Capture the cell that displays the provided text and extract its [x, y] central coordinate. 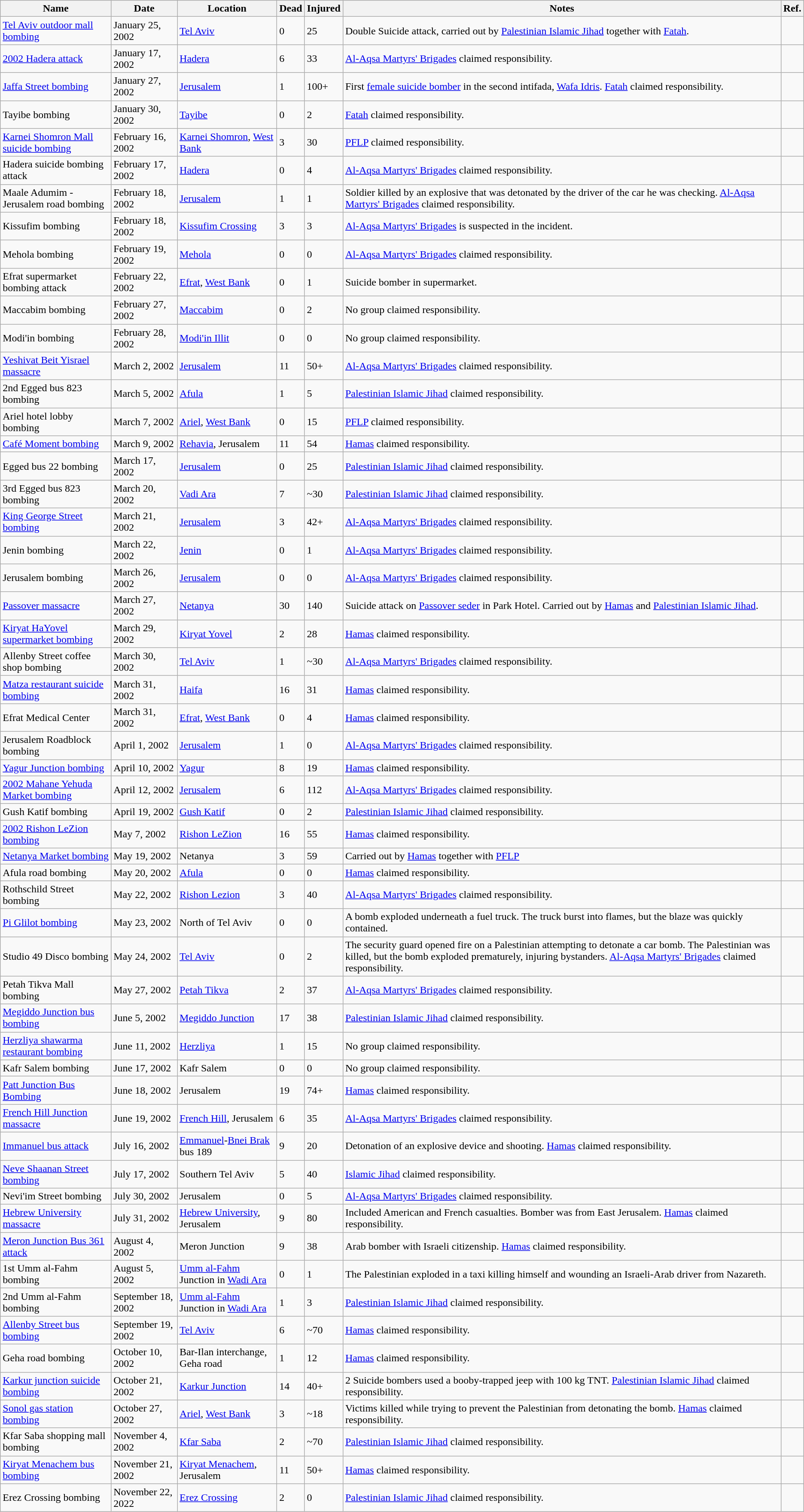
November 21, 2002 [144, 1469]
Modi'in bombing [56, 338]
Hebrew University massacre [56, 1219]
Petah Tikva Mall bombing [56, 990]
March 26, 2002 [144, 578]
Suicide bomber in supermarket. [562, 282]
March 2, 2002 [144, 366]
2nd Egged bus 823 bombing [56, 394]
Soldier killed by an explosive that was detonated by the driver of the car he was checking. Al-Aqsa Martyrs' Brigades claimed responsibility. [562, 198]
Dead [291, 9]
Jaffa Street bombing [56, 87]
North of Tel Aviv [227, 922]
Location [227, 9]
October 21, 2002 [144, 1386]
Name [56, 9]
Karkur junction suicide bombing [56, 1386]
Efrat Medical Center [56, 717]
14 [291, 1386]
February 19, 2002 [144, 254]
Kfar Saba [227, 1442]
January 17, 2002 [144, 58]
55 [324, 834]
35 [324, 1118]
Sonol gas station bombing [56, 1414]
April 10, 2002 [144, 767]
Maale Adumim - Jerusalem road bombing [56, 198]
12 [324, 1358]
Gush Katif bombing [56, 812]
20 [324, 1146]
2002 Mahane Yehuda Market bombing [56, 790]
Injured [324, 9]
Matza restaurant suicide bombing [56, 690]
2nd Umm al-Fahm bombing [56, 1302]
April 12, 2002 [144, 790]
Yeshivat Beit Yisrael massacre [56, 366]
Megiddo Junction [227, 1018]
Haifa [227, 690]
Nevi'im Street bombing [56, 1196]
Jerusalem bombing [56, 578]
Yagur Junction bombing [56, 767]
March 21, 2002 [144, 522]
Islamic Jihad claimed responsibility. [562, 1174]
112 [324, 790]
28 [324, 634]
November 22, 2022 [144, 1498]
July 31, 2002 [144, 1219]
Rehavia, Jerusalem [227, 444]
The Palestinian exploded in a taxi killing himself and wounding an Israeli-Arab driver from Nazareth. [562, 1275]
September 18, 2002 [144, 1302]
Karnei Shomron, West Bank [227, 143]
March 29, 2002 [144, 634]
February 22, 2002 [144, 282]
Rothschild Street bombing [56, 895]
37 [324, 990]
Notes [562, 9]
Allenby Street bus bombing [56, 1330]
May 27, 2002 [144, 990]
Karnei Shomron Mall suicide bombing [56, 143]
February 27, 2002 [144, 310]
2 Suicide bombers used a booby-trapped jeep with 100 kg TNT. Palestinian Islamic Jihad claimed responsibility. [562, 1386]
Kiryat Menachem bus bombing [56, 1469]
Tel Aviv outdoor mall bombing [56, 31]
Kiryat Menachem, Jerusalem [227, 1469]
Kissufim bombing [56, 226]
Kafr Salem bombing [56, 1068]
Herzliya shawarma restaurant bombing [56, 1046]
French Hill Junction massacre [56, 1118]
May 20, 2002 [144, 873]
Immanuel bus attack [56, 1146]
Tayibe bombing [56, 114]
February 28, 2002 [144, 338]
Arab bomber with Israeli citizenship. Hamas claimed responsibility. [562, 1246]
Southern Tel Aviv [227, 1174]
42+ [324, 522]
June 19, 2002 [144, 1118]
3rd Egged bus 823 bombing [56, 494]
January 25, 2002 [144, 31]
January 30, 2002 [144, 114]
2002 Rishon LeZion bombing [56, 834]
Mehola bombing [56, 254]
Detonation of an explosive device and shooting. Hamas claimed responsibility. [562, 1146]
First female suicide bomber in the second intifada, Wafa Idris. Fatah claimed responsibility. [562, 87]
Victims killed while trying to prevent the Palestinian from detonating the bomb. Hamas claimed responsibility. [562, 1414]
September 19, 2002 [144, 1330]
July 16, 2002 [144, 1146]
Kafr Salem [227, 1068]
Kiryat HaYovel supermarket bombing [56, 634]
~18 [324, 1414]
Modi'in Illit [227, 338]
Rishon Lezion [227, 895]
17 [291, 1018]
March 17, 2002 [144, 466]
Hebrew University, Jerusalem [227, 1219]
Kiryat Yovel [227, 634]
Maccabim [227, 310]
Rishon LeZion [227, 834]
Jenin bombing [56, 550]
Meron Junction Bus 361 attack [56, 1246]
A bomb exploded underneath a fuel truck. The truck burst into flames, but the blaze was quickly contained. [562, 922]
40+ [324, 1386]
May 7, 2002 [144, 834]
October 27, 2002 [144, 1414]
November 4, 2002 [144, 1442]
Ref. [792, 9]
May 23, 2002 [144, 922]
March 5, 2002 [144, 394]
Café Moment bombing [56, 444]
8 [291, 767]
Al-Aqsa Martyrs' Brigades is suspected in the incident. [562, 226]
Erez Crossing bombing [56, 1498]
Kfar Saba shopping mall bombing [56, 1442]
Netanya Market bombing [56, 856]
Gush Katif [227, 812]
Efrat supermarket bombing attack [56, 282]
140 [324, 605]
Patt Junction Bus Bombing [56, 1090]
Allenby Street coffee shop bombing [56, 661]
June 17, 2002 [144, 1068]
Included American and French casualties. Bomber was from East Jerusalem. Hamas claimed responsibility. [562, 1219]
August 4, 2002 [144, 1246]
54 [324, 444]
May 19, 2002 [144, 856]
Vadi Ara [227, 494]
March 7, 2002 [144, 422]
June 11, 2002 [144, 1046]
July 30, 2002 [144, 1196]
June 5, 2002 [144, 1018]
March 20, 2002 [144, 494]
March 27, 2002 [144, 605]
33 [324, 58]
Date [144, 9]
80 [324, 1219]
59 [324, 856]
Kissufim Crossing [227, 226]
Egged bus 22 bombing [56, 466]
Bar-Ilan interchange, Geha road [227, 1358]
Mehola [227, 254]
Meron Junction [227, 1246]
Jenin [227, 550]
May 24, 2002 [144, 956]
Geha road bombing [56, 1358]
Neve Shaanan Street bombing [56, 1174]
April 1, 2002 [144, 745]
Tayibe [227, 114]
Petah Tikva [227, 990]
January 27, 2002 [144, 87]
March 22, 2002 [144, 550]
April 19, 2002 [144, 812]
Herzliya [227, 1046]
2002 Hadera attack [56, 58]
French Hill, Jerusalem [227, 1118]
Erez Crossing [227, 1498]
Studio 49 Disco bombing [56, 956]
Megiddo Junction bus bombing [56, 1018]
Hadera suicide bombing attack [56, 170]
July 17, 2002 [144, 1174]
Karkur Junction [227, 1386]
31 [324, 690]
Ariel hotel lobby bombing [56, 422]
Yagur [227, 767]
Jerusalem Roadblock bombing [56, 745]
Emmanuel-Bnei Brak bus 189 [227, 1146]
May 22, 2002 [144, 895]
February 16, 2002 [144, 143]
March 9, 2002 [144, 444]
Carried out by Hamas together with PFLP [562, 856]
March 30, 2002 [144, 661]
King George Street bombing [56, 522]
October 10, 2002 [144, 1358]
Pi Glilot bombing [56, 922]
Afula road bombing [56, 873]
1st Umm al-Fahm bombing [56, 1275]
August 5, 2002 [144, 1275]
February 17, 2002 [144, 170]
74+ [324, 1090]
Maccabim bombing [56, 310]
Fatah claimed responsibility. [562, 114]
Passover massacre [56, 605]
100+ [324, 87]
Double Suicide attack, carried out by Palestinian Islamic Jihad together with Fatah. [562, 31]
7 [291, 494]
Suicide attack on Passover seder in Park Hotel. Carried out by Hamas and Palestinian Islamic Jihad. [562, 605]
June 18, 2002 [144, 1090]
